Provide the (x, y) coordinate of the cell's center where the given text is located.  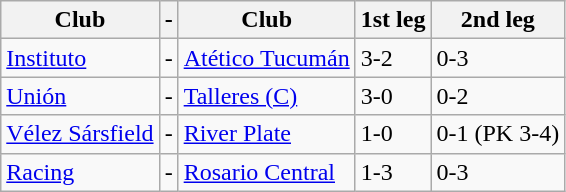
Vélez Sársfield (80, 134)
Talleres (C) (266, 96)
Instituto (80, 58)
1st leg (393, 20)
3-2 (393, 58)
Atético Tucumán (266, 58)
1-3 (393, 172)
River Plate (266, 134)
Unión (80, 96)
Rosario Central (266, 172)
3-0 (393, 96)
0-2 (498, 96)
1-0 (393, 134)
2nd leg (498, 20)
Racing (80, 172)
0-1 (PK 3-4) (498, 134)
